Capture the cell that displays the provided text and extract its (X, Y) central coordinate. 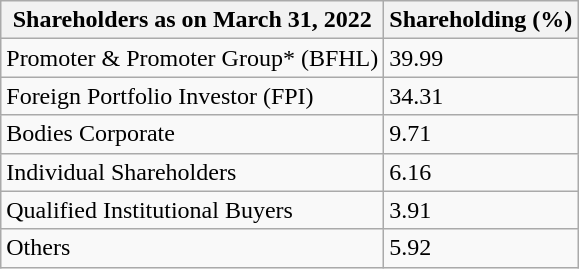
Individual Shareholders (192, 172)
Foreign Portfolio Investor (FPI) (192, 96)
Shareholding (%) (481, 20)
9.71 (481, 134)
Others (192, 248)
Bodies Corporate (192, 134)
39.99 (481, 58)
3.91 (481, 210)
Shareholders as on March 31, 2022 (192, 20)
5.92 (481, 248)
6.16 (481, 172)
Qualified Institutional Buyers (192, 210)
Promoter & Promoter Group* (BFHL) (192, 58)
34.31 (481, 96)
